Output the (x, y) coordinate of the center of the cell containing the given text.  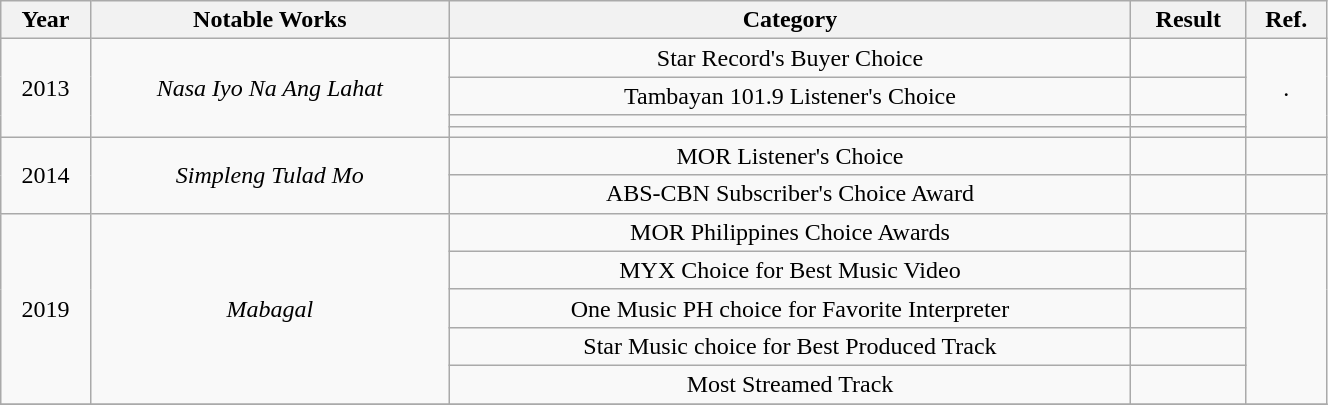
Ref. (1286, 20)
2019 (46, 308)
MOR Philippines Choice Awards (790, 232)
ABS-CBN Subscriber's Choice Award (790, 194)
Star Record's Buyer Choice (790, 58)
One Music PH choice for Favorite Interpreter (790, 308)
Mabagal (270, 308)
MYX Choice for Best Music Video (790, 270)
Year (46, 20)
Nasa Iyo Na Ang Lahat (270, 88)
Category (790, 20)
Star Music choice for Best Produced Track (790, 346)
2014 (46, 175)
Result (1188, 20)
Notable Works (270, 20)
MOR Listener's Choice (790, 156)
2013 (46, 88)
Tambayan 101.9 Listener's Choice (790, 96)
Most Streamed Track (790, 384)
. (1286, 88)
Simpleng Tulad Mo (270, 175)
